Determine the (x, y) coordinate at the center of the cell enclosing the given text.  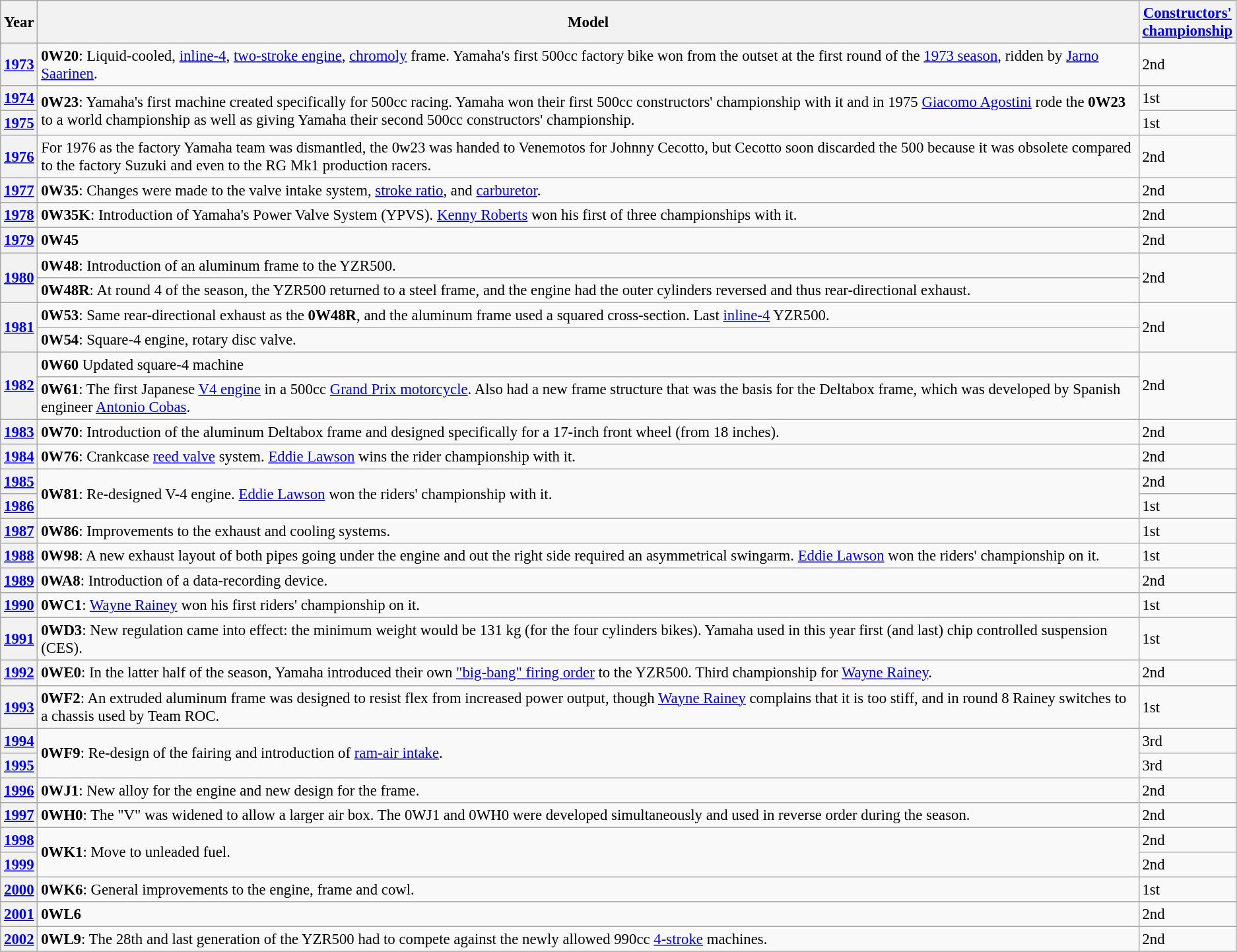
1980 (19, 277)
0WK6: General improvements to the engine, frame and cowl. (588, 889)
0W48: Introduction of an aluminum frame to the YZR500. (588, 265)
0WE0: In the latter half of the season, Yamaha introduced their own "big-bang" firing order to the YZR500. Third championship for Wayne Rainey. (588, 673)
1986 (19, 506)
1990 (19, 605)
0W35: Changes were made to the valve intake system, stroke ratio, and carburetor. (588, 191)
1985 (19, 481)
Constructors'championship (1187, 22)
0W53: Same rear-directional exhaust as the 0W48R, and the aluminum frame used a squared cross-section. Last inline-4 YZR500. (588, 315)
2001 (19, 914)
1996 (19, 790)
1991 (19, 639)
0WH0: The "V" was widened to allow a larger air box. The 0WJ1 and 0WH0 were developed simultaneously and used in reverse order during the season. (588, 815)
0W60 Updated square-4 machine (588, 364)
2002 (19, 939)
1977 (19, 191)
1994 (19, 741)
0W86: Improvements to the exhaust and cooling systems. (588, 531)
0WF9: Re-design of the fairing and introduction of ram-air intake. (588, 753)
0W70: Introduction of the aluminum Deltabox frame and designed specifically for a 17-inch front wheel (from 18 inches). (588, 432)
0WK1: Move to unleaded fuel. (588, 852)
0WJ1: New alloy for the engine and new design for the frame. (588, 790)
0W45 (588, 240)
0WL9: The 28th and last generation of the YZR500 had to compete against the newly allowed 990cc 4-stroke machines. (588, 939)
1987 (19, 531)
Year (19, 22)
1983 (19, 432)
0W76: Crankcase reed valve system. Eddie Lawson wins the rider championship with it. (588, 457)
1989 (19, 581)
1973 (19, 65)
1992 (19, 673)
1997 (19, 815)
1976 (19, 157)
0W54: Square-4 engine, rotary disc valve. (588, 339)
1979 (19, 240)
Model (588, 22)
1978 (19, 216)
1981 (19, 327)
1988 (19, 556)
1998 (19, 840)
1999 (19, 865)
1993 (19, 706)
0WL6 (588, 914)
0WA8: Introduction of a data-recording device. (588, 581)
1995 (19, 765)
2000 (19, 889)
0WC1: Wayne Rainey won his first riders' championship on it. (588, 605)
0W35K: Introduction of Yamaha's Power Valve System (YPVS). Kenny Roberts won his first of three championships with it. (588, 216)
0W81: Re-designed V-4 engine. Eddie Lawson won the riders' championship with it. (588, 494)
1984 (19, 457)
1975 (19, 123)
1974 (19, 98)
1982 (19, 386)
